Scan for the cell matching the given text and deliver its [X, Y] coordinate at center. 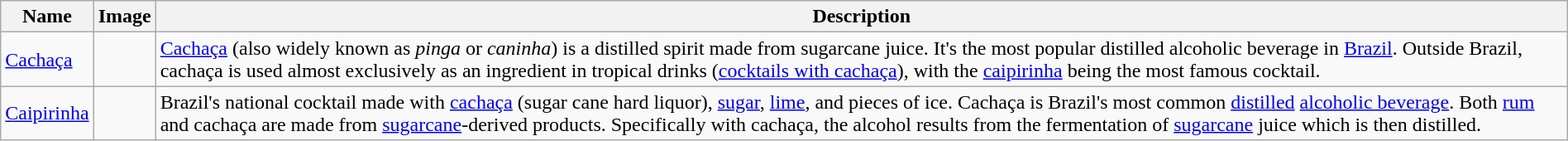
Name [47, 17]
Caipirinha [47, 113]
Image [124, 17]
Cachaça [47, 60]
Description [862, 17]
